Locate the cell with the specified text and output its (X, Y) center coordinate. 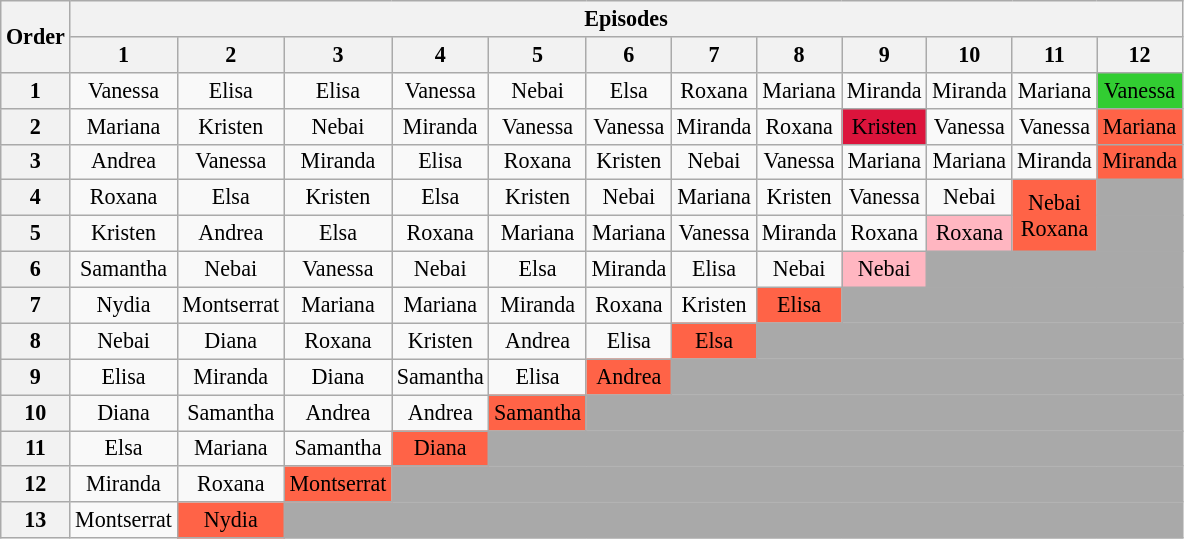
NebaiRoxana (1054, 216)
Order (36, 36)
Episodes (626, 18)
13 (36, 520)
